Return (X, Y) of the center of cell containing provided text 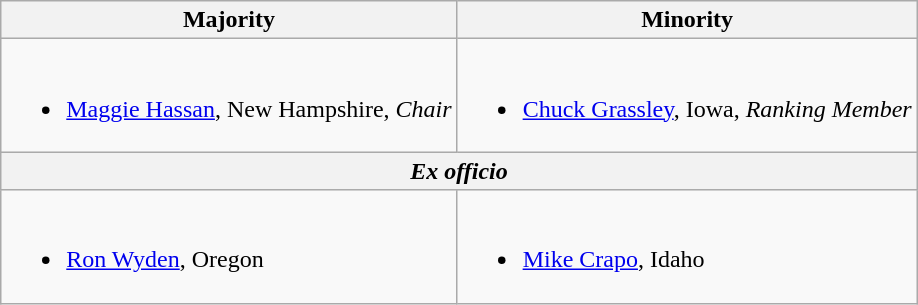
Ex officio (459, 171)
Chuck Grassley, Iowa, Ranking Member (687, 96)
Maggie Hassan, New Hampshire, Chair (229, 96)
Mike Crapo, Idaho (687, 246)
Ron Wyden, Oregon (229, 246)
Majority (229, 20)
Minority (687, 20)
